Search for the cell housing the specified text and yield its (X, Y) center coordinate. 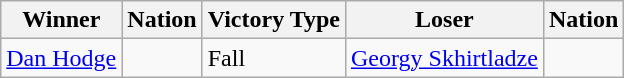
Georgy Skhirtladze (444, 58)
Dan Hodge (62, 58)
Winner (62, 20)
Victory Type (274, 20)
Fall (274, 58)
Loser (444, 20)
